Scan for the cell matching the given text and deliver its (X, Y) coordinate at center. 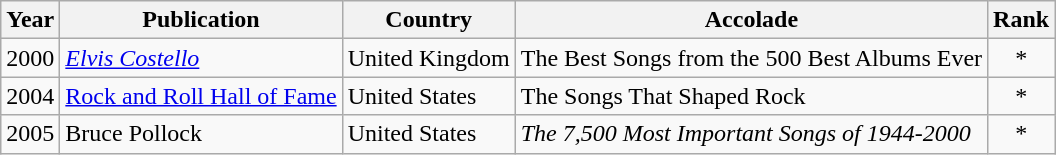
Rank (1022, 20)
Year (30, 20)
Elvis Costello (201, 58)
United Kingdom (428, 58)
2000 (30, 58)
The 7,500 Most Important Songs of 1944-2000 (751, 134)
Rock and Roll Hall of Fame (201, 96)
2005 (30, 134)
Country (428, 20)
The Songs That Shaped Rock (751, 96)
2004 (30, 96)
Bruce Pollock (201, 134)
Accolade (751, 20)
Publication (201, 20)
The Best Songs from the 500 Best Albums Ever (751, 58)
